Capture the cell that displays the provided text and extract its (x, y) central coordinate. 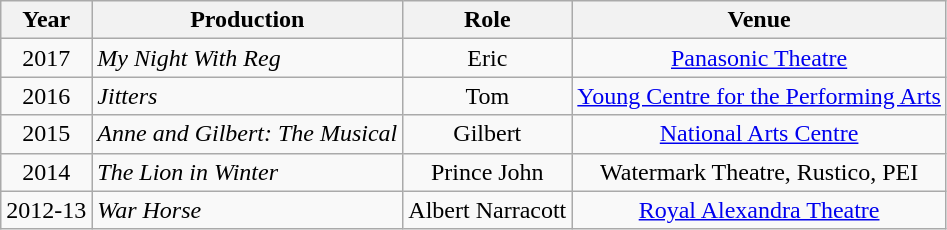
Anne and Gilbert: The Musical (248, 134)
2015 (46, 134)
2014 (46, 172)
Royal Alexandra Theatre (760, 210)
Eric (488, 58)
Young Centre for the Performing Arts (760, 96)
Tom (488, 96)
My Night With Reg (248, 58)
Gilbert (488, 134)
Albert Narracott (488, 210)
Prince John (488, 172)
Venue (760, 20)
National Arts Centre (760, 134)
Production (248, 20)
War Horse (248, 210)
2012-13 (46, 210)
Role (488, 20)
The Lion in Winter (248, 172)
Year (46, 20)
2017 (46, 58)
Watermark Theatre, Rustico, PEI (760, 172)
2016 (46, 96)
Panasonic Theatre (760, 58)
Jitters (248, 96)
